Identify which cell holds the provided text, then report its [X, Y] central coordinate. 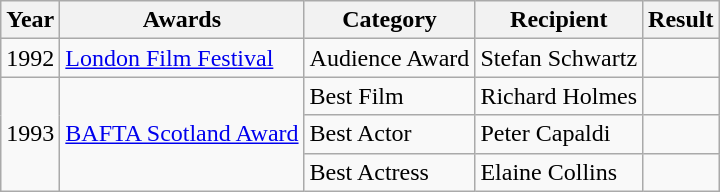
London Film Festival [182, 58]
Best Actor [390, 134]
Audience Award [390, 58]
Year [30, 20]
1993 [30, 134]
Awards [182, 20]
Stefan Schwartz [559, 58]
Best Actress [390, 172]
Result [681, 20]
BAFTA Scotland Award [182, 134]
Category [390, 20]
Recipient [559, 20]
Peter Capaldi [559, 134]
Best Film [390, 96]
Richard Holmes [559, 96]
Elaine Collins [559, 172]
1992 [30, 58]
